Provide the [X, Y] coordinate of the cell's center where the given text is located.  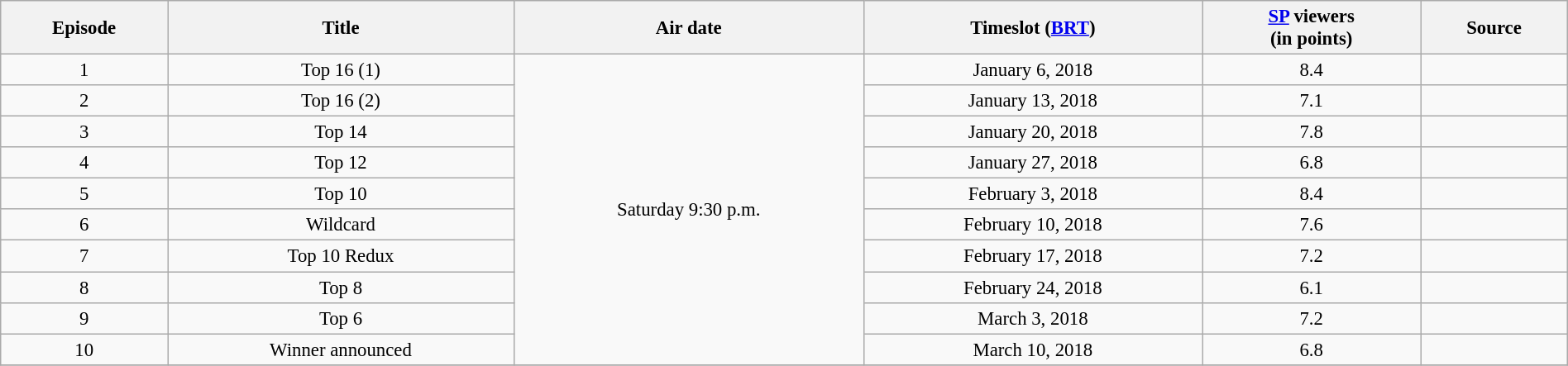
February 3, 2018 [1033, 194]
Top 10 [341, 194]
Air date [688, 28]
5 [84, 194]
6 [84, 226]
February 24, 2018 [1033, 288]
February 17, 2018 [1033, 256]
Top 16 (1) [341, 70]
Winner announced [341, 349]
2 [84, 101]
Timeslot (BRT) [1033, 28]
7 [84, 256]
3 [84, 132]
SP viewers(in points) [1312, 28]
Saturday 9:30 p.m. [688, 210]
7.8 [1312, 132]
Top 12 [341, 163]
Episode [84, 28]
8 [84, 288]
Top 6 [341, 318]
Wildcard [341, 226]
March 3, 2018 [1033, 318]
February 10, 2018 [1033, 226]
Top 8 [341, 288]
Top 16 (2) [341, 101]
Title [341, 28]
1 [84, 70]
Top 14 [341, 132]
January 13, 2018 [1033, 101]
7.1 [1312, 101]
March 10, 2018 [1033, 349]
January 27, 2018 [1033, 163]
Top 10 Redux [341, 256]
4 [84, 163]
Source [1494, 28]
9 [84, 318]
6.1 [1312, 288]
10 [84, 349]
7.6 [1312, 226]
January 20, 2018 [1033, 132]
January 6, 2018 [1033, 70]
